Return the (x, y) coordinate for the center point of the cell that contains the specified text.  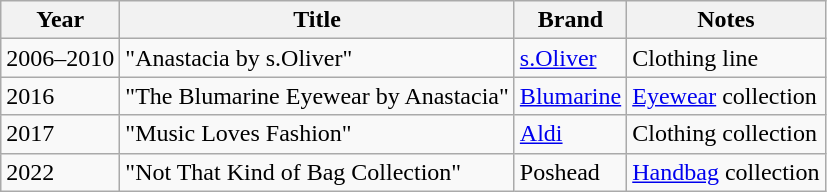
Aldi (570, 134)
Notes (726, 20)
"Not That Kind of Bag Collection" (318, 172)
"Music Loves Fashion" (318, 134)
s.Oliver (570, 58)
2016 (60, 96)
Blumarine (570, 96)
2017 (60, 134)
Year (60, 20)
Handbag collection (726, 172)
Clothing line (726, 58)
Poshead (570, 172)
2022 (60, 172)
Clothing collection (726, 134)
Eyewear collection (726, 96)
Title (318, 20)
2006–2010 (60, 58)
"Anastacia by s.Oliver" (318, 58)
Brand (570, 20)
"The Blumarine Eyewear by Anastacia" (318, 96)
